From the cell containing the given text, extract its center point as (x, y) coordinate. 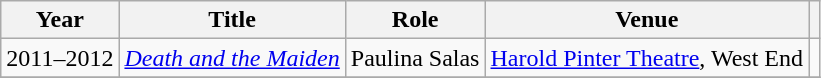
Venue (647, 20)
Harold Pinter Theatre, West End (647, 58)
Death and the Maiden (232, 58)
Title (232, 20)
Role (415, 20)
2011–2012 (60, 58)
Year (60, 20)
Paulina Salas (415, 58)
